Locate the cell with the specified text and output its [X, Y] center coordinate. 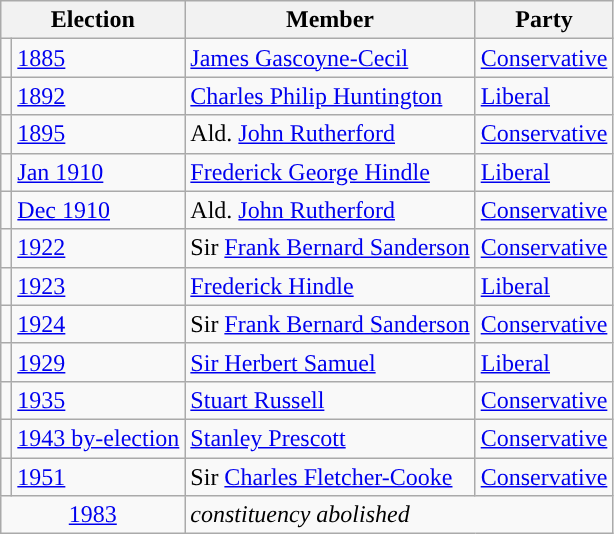
Election [93, 20]
1923 [98, 286]
Dec 1910 [98, 210]
James Gascoyne-Cecil [330, 58]
1983 [93, 515]
Member [330, 20]
Jan 1910 [98, 172]
1935 [98, 400]
1922 [98, 248]
1885 [98, 58]
1943 by-election [98, 438]
1895 [98, 134]
Frederick George Hindle [330, 172]
constituency abolished [399, 515]
Sir Herbert Samuel [330, 362]
Sir Charles Fletcher-Cooke [330, 477]
1892 [98, 96]
1929 [98, 362]
Stanley Prescott [330, 438]
Party [544, 20]
Stuart Russell [330, 400]
1951 [98, 477]
Frederick Hindle [330, 286]
Charles Philip Huntington [330, 96]
1924 [98, 324]
